Locate the cell with the specified text and output its [x, y] center coordinate. 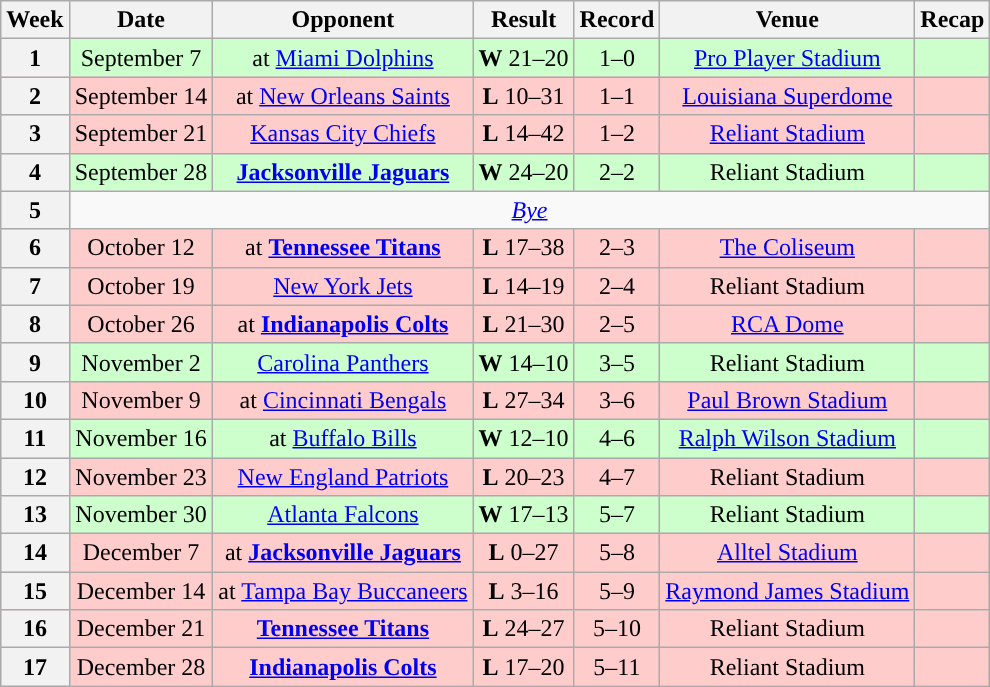
10 [35, 400]
September 28 [141, 172]
W 14–10 [524, 362]
Carolina Panthers [343, 362]
Jacksonville Jaguars [343, 172]
October 19 [141, 286]
at Indianapolis Colts [343, 324]
at Cincinnati Bengals [343, 400]
7 [35, 286]
at Miami Dolphins [343, 58]
Louisiana Superdome [788, 96]
at Jacksonville Jaguars [343, 553]
Ralph Wilson Stadium [788, 438]
L 3–16 [524, 591]
September 21 [141, 134]
6 [35, 248]
1–2 [617, 134]
5 [35, 210]
Tennessee Titans [343, 629]
November 9 [141, 400]
Indianapolis Colts [343, 667]
Pro Player Stadium [788, 58]
Record [617, 20]
1–0 [617, 58]
3–6 [617, 400]
New York Jets [343, 286]
November 30 [141, 515]
5–10 [617, 629]
November 23 [141, 477]
Date [141, 20]
Kansas City Chiefs [343, 134]
New England Patriots [343, 477]
at Buffalo Bills [343, 438]
12 [35, 477]
September 14 [141, 96]
17 [35, 667]
5–7 [617, 515]
The Coliseum [788, 248]
Venue [788, 20]
5–11 [617, 667]
2 [35, 96]
Alltel Stadium [788, 553]
1 [35, 58]
October 12 [141, 248]
Week [35, 20]
4–7 [617, 477]
4–6 [617, 438]
Atlanta Falcons [343, 515]
W 12–10 [524, 438]
Paul Brown Stadium [788, 400]
L 0–27 [524, 553]
at New Orleans Saints [343, 96]
8 [35, 324]
11 [35, 438]
W 24–20 [524, 172]
at Tampa Bay Buccaneers [343, 591]
December 14 [141, 591]
December 28 [141, 667]
3 [35, 134]
L 17–38 [524, 248]
December 21 [141, 629]
Opponent [343, 20]
16 [35, 629]
L 20–23 [524, 477]
14 [35, 553]
2–5 [617, 324]
September 7 [141, 58]
L 14–42 [524, 134]
L 21–30 [524, 324]
2–2 [617, 172]
Raymond James Stadium [788, 591]
L 24–27 [524, 629]
L 10–31 [524, 96]
November 16 [141, 438]
Bye [530, 210]
W 21–20 [524, 58]
L 14–19 [524, 286]
2–4 [617, 286]
1–1 [617, 96]
Recap [952, 20]
13 [35, 515]
9 [35, 362]
October 26 [141, 324]
at Tennessee Titans [343, 248]
L 17–20 [524, 667]
2–3 [617, 248]
L 27–34 [524, 400]
5–8 [617, 553]
Result [524, 20]
W 17–13 [524, 515]
4 [35, 172]
15 [35, 591]
3–5 [617, 362]
December 7 [141, 553]
November 2 [141, 362]
5–9 [617, 591]
RCA Dome [788, 324]
